Output the [X, Y] coordinate of the center of the cell containing the given text.  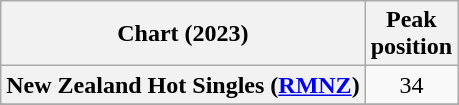
New Zealand Hot Singles (RMNZ) [183, 85]
34 [411, 85]
Peakposition [411, 34]
Chart (2023) [183, 34]
